Determine the (X, Y) coordinate at the center of the cell enclosing the given text.  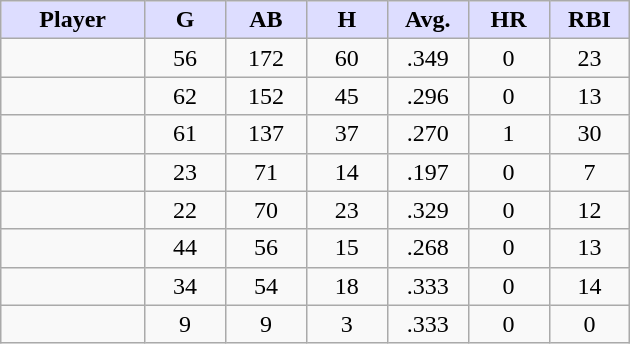
HR (508, 20)
RBI (590, 20)
54 (266, 286)
7 (590, 172)
37 (346, 134)
71 (266, 172)
.349 (428, 58)
15 (346, 248)
152 (266, 96)
G (186, 20)
.329 (428, 210)
172 (266, 58)
70 (266, 210)
61 (186, 134)
60 (346, 58)
AB (266, 20)
22 (186, 210)
34 (186, 286)
18 (346, 286)
62 (186, 96)
.197 (428, 172)
137 (266, 134)
.270 (428, 134)
.268 (428, 248)
1 (508, 134)
Avg. (428, 20)
Player (73, 20)
12 (590, 210)
44 (186, 248)
H (346, 20)
45 (346, 96)
.296 (428, 96)
3 (346, 324)
30 (590, 134)
